Pinpoint the cell where the given text exists, returning its (x, y) midpoint coordinate. 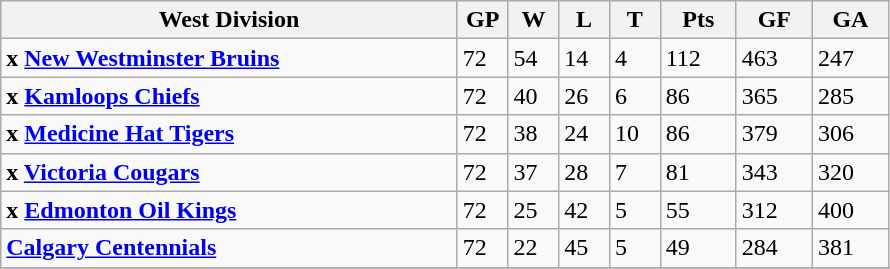
381 (850, 248)
42 (584, 210)
247 (850, 58)
306 (850, 134)
T (634, 20)
x Victoria Cougars (230, 172)
343 (774, 172)
x Edmonton Oil Kings (230, 210)
54 (534, 58)
37 (534, 172)
4 (634, 58)
284 (774, 248)
400 (850, 210)
GF (774, 20)
365 (774, 96)
40 (534, 96)
L (584, 20)
463 (774, 58)
x Kamloops Chiefs (230, 96)
Calgary Centennials (230, 248)
6 (634, 96)
55 (698, 210)
10 (634, 134)
45 (584, 248)
GP (482, 20)
379 (774, 134)
49 (698, 248)
38 (534, 134)
112 (698, 58)
GA (850, 20)
Pts (698, 20)
22 (534, 248)
312 (774, 210)
81 (698, 172)
28 (584, 172)
320 (850, 172)
West Division (230, 20)
x Medicine Hat Tigers (230, 134)
24 (584, 134)
W (534, 20)
14 (584, 58)
25 (534, 210)
285 (850, 96)
x New Westminster Bruins (230, 58)
26 (584, 96)
7 (634, 172)
